Provide the (X, Y) coordinate of the cell's center where the given text is located.  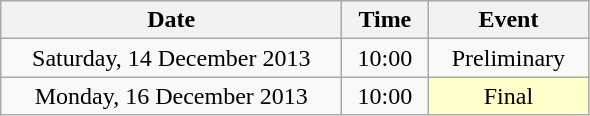
Monday, 16 December 2013 (172, 96)
Saturday, 14 December 2013 (172, 58)
Final (508, 96)
Event (508, 20)
Time (385, 20)
Preliminary (508, 58)
Date (172, 20)
